Identify which cell holds the provided text, then report its (x, y) central coordinate. 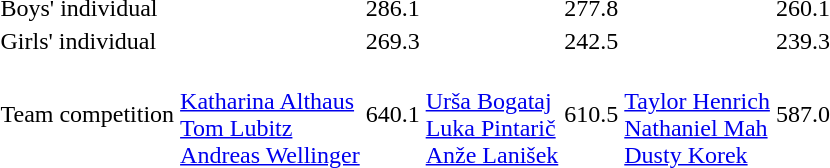
269.3 (392, 41)
242.5 (592, 41)
